Detect which cell encompasses the target text, then output its [x, y] center coordinate. 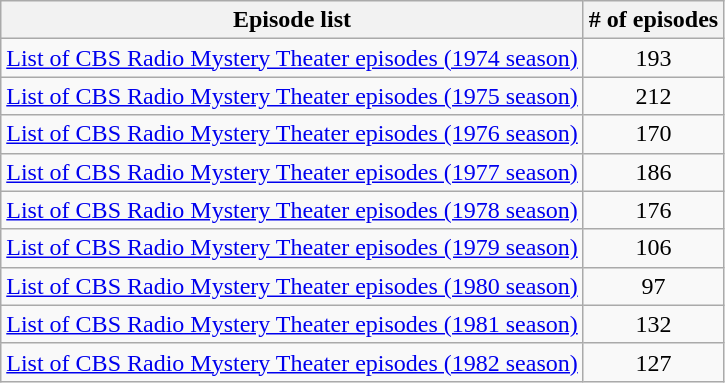
List of CBS Radio Mystery Theater episodes (1976 season) [292, 134]
106 [653, 248]
132 [653, 324]
97 [653, 286]
List of CBS Radio Mystery Theater episodes (1982 season) [292, 362]
Episode list [292, 20]
193 [653, 58]
186 [653, 172]
170 [653, 134]
List of CBS Radio Mystery Theater episodes (1977 season) [292, 172]
List of CBS Radio Mystery Theater episodes (1974 season) [292, 58]
127 [653, 362]
List of CBS Radio Mystery Theater episodes (1981 season) [292, 324]
List of CBS Radio Mystery Theater episodes (1975 season) [292, 96]
List of CBS Radio Mystery Theater episodes (1978 season) [292, 210]
176 [653, 210]
List of CBS Radio Mystery Theater episodes (1979 season) [292, 248]
212 [653, 96]
# of episodes [653, 20]
List of CBS Radio Mystery Theater episodes (1980 season) [292, 286]
